Find where the given text appears and provide that cell's center as (x, y) coordinate. 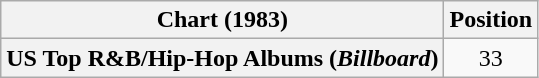
US Top R&B/Hip-Hop Albums (Billboard) (222, 58)
Chart (1983) (222, 20)
33 (491, 58)
Position (491, 20)
